From the cell containing the given text, extract its center point as (X, Y) coordinate. 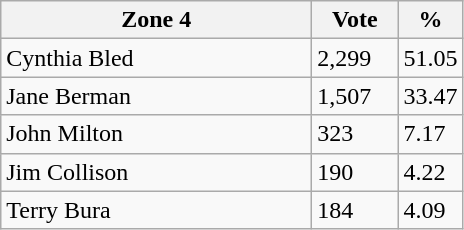
Jim Collison (156, 172)
2,299 (355, 58)
51.05 (430, 58)
4.09 (430, 210)
7.17 (430, 134)
% (430, 20)
Terry Bura (156, 210)
1,507 (355, 96)
190 (355, 172)
Cynthia Bled (156, 58)
Vote (355, 20)
John Milton (156, 134)
Zone 4 (156, 20)
184 (355, 210)
Jane Berman (156, 96)
33.47 (430, 96)
323 (355, 134)
4.22 (430, 172)
